Detect which cell encompasses the target text, then output its [x, y] center coordinate. 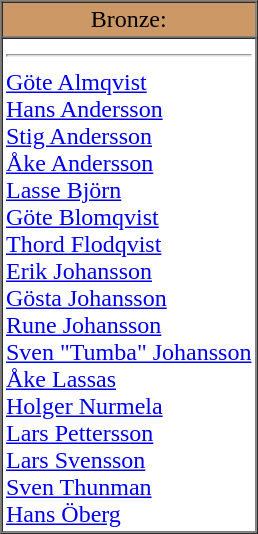
Bronze: [129, 20]
